Locate the cell with the specified text and output its [X, Y] center coordinate. 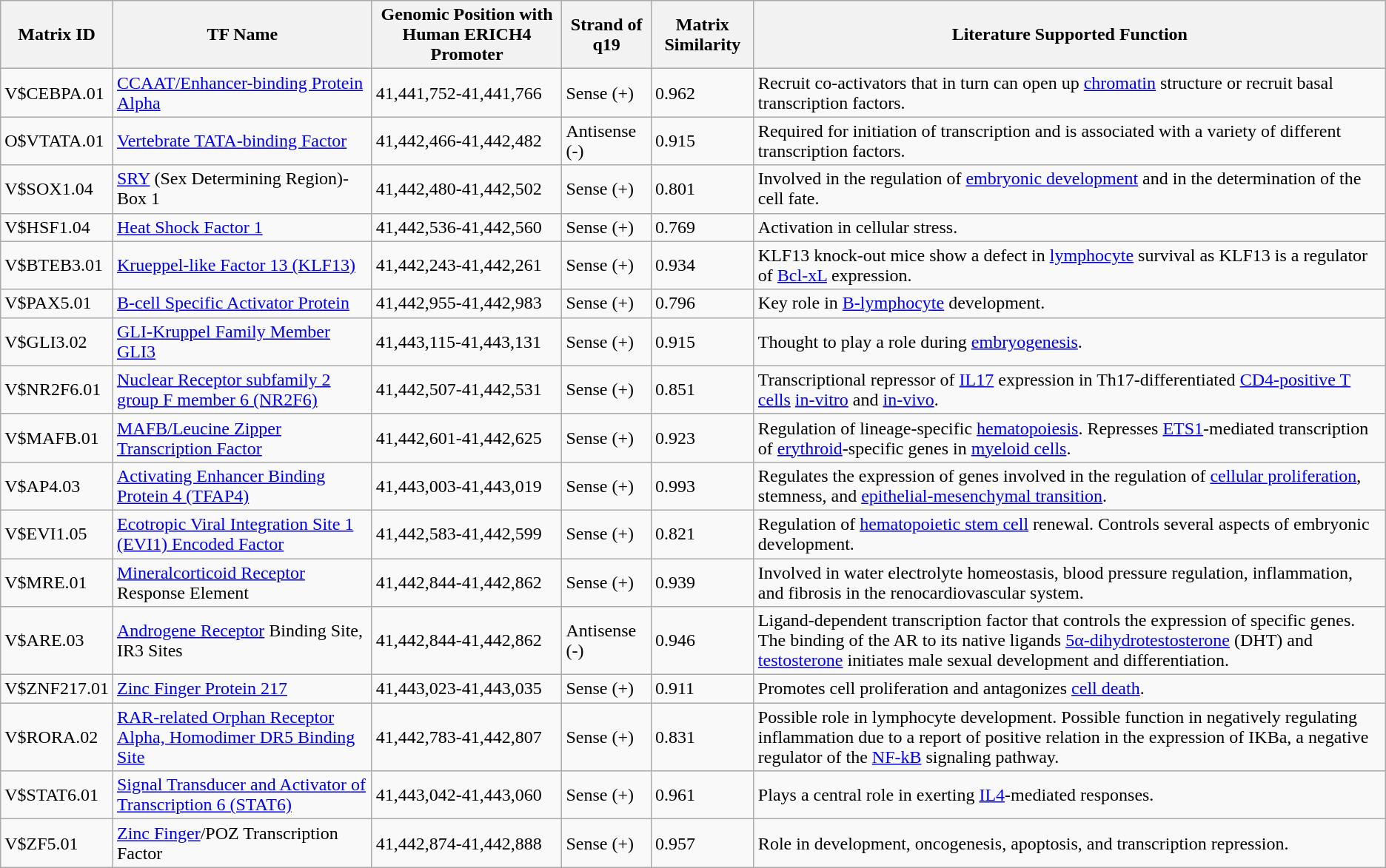
0.939 [702, 582]
O$VTATA.01 [57, 141]
41,443,023-41,443,035 [466, 689]
41,442,874-41,442,888 [466, 844]
V$AP4.03 [57, 485]
41,443,042-41,443,060 [466, 795]
41,442,466-41,442,482 [466, 141]
41,442,480-41,442,502 [466, 189]
Recruit co-activators that in turn can open up chromatin structure or recruit basal transcription factors. [1069, 93]
Activating Enhancer Binding Protein 4 (TFAP4) [242, 485]
Signal Transducer and Activator of Transcription 6 (STAT6) [242, 795]
0.923 [702, 438]
Zinc Finger/POZ Transcription Factor [242, 844]
41,442,601-41,442,625 [466, 438]
Key role in B-lymphocyte development. [1069, 303]
41,441,752-41,441,766 [466, 93]
V$ARE.03 [57, 641]
0.962 [702, 93]
Required for initiation of transcription and is associated with a variety of different transcription factors. [1069, 141]
V$ZF5.01 [57, 844]
Zinc Finger Protein 217 [242, 689]
Promotes cell proliferation and antagonizes cell death. [1069, 689]
0.821 [702, 534]
Matrix ID [57, 35]
0.993 [702, 485]
V$BTEB3.01 [57, 265]
V$PAX5.01 [57, 303]
0.851 [702, 389]
Regulation of hematopoietic stem cell renewal. Controls several aspects of embryonic development. [1069, 534]
Regulates the expression of genes involved in the regulation of cellular proliferation, stemness, and epithelial-mesenchymal transition. [1069, 485]
V$NR2F6.01 [57, 389]
41,442,536-41,442,560 [466, 227]
0.801 [702, 189]
V$ZNF217.01 [57, 689]
Heat Shock Factor 1 [242, 227]
Nuclear Receptor subfamily 2 group F member 6 (NR2F6) [242, 389]
41,443,115-41,443,131 [466, 342]
Literature Supported Function [1069, 35]
41,442,243-41,442,261 [466, 265]
V$STAT6.01 [57, 795]
Involved in water electrolyte homeostasis, blood pressure regulation, inflammation, and fibrosis in the renocardiovascular system. [1069, 582]
Plays a central role in exerting IL4-mediated responses. [1069, 795]
TF Name [242, 35]
Vertebrate TATA-binding Factor [242, 141]
RAR-related Orphan Receptor Alpha, Homodimer DR5 Binding Site [242, 737]
Role in development, oncogenesis, apoptosis, and transcription repression. [1069, 844]
41,442,955-41,442,983 [466, 303]
Transcriptional repressor of IL17 expression in Th17-differentiated CD4-positive T cells in-vitro and in-vivo. [1069, 389]
0.769 [702, 227]
KLF13 knock-out mice show a defect in lymphocyte survival as KLF13 is a regulator of Bcl-xL expression. [1069, 265]
Krueppel-like Factor 13 (KLF13) [242, 265]
0.957 [702, 844]
0.911 [702, 689]
Genomic Position with Human ERICH4 Promoter [466, 35]
V$CEBPA.01 [57, 93]
Thought to play a role during embryogenesis. [1069, 342]
41,443,003-41,443,019 [466, 485]
41,442,507-41,442,531 [466, 389]
Mineralcorticoid Receptor Response Element [242, 582]
Matrix Similarity [702, 35]
V$GLI3.02 [57, 342]
SRY (Sex Determining Region)-Box 1 [242, 189]
41,442,783-41,442,807 [466, 737]
V$MAFB.01 [57, 438]
V$MRE.01 [57, 582]
Activation in cellular stress. [1069, 227]
MAFB/Leucine Zipper Transcription Factor [242, 438]
B-cell Specific Activator Protein [242, 303]
0.946 [702, 641]
Androgene Receptor Binding Site, IR3 Sites [242, 641]
GLI-Kruppel Family Member GLI3 [242, 342]
Ecotropic Viral Integration Site 1 (EVI1) Encoded Factor [242, 534]
0.961 [702, 795]
Regulation of lineage-specific hematopoiesis. Represses ETS1-mediated transcription of erythroid-specific genes in myeloid cells. [1069, 438]
0.831 [702, 737]
CCAAT/Enhancer-binding Protein Alpha [242, 93]
Involved in the regulation of embryonic development and in the determination of the cell fate. [1069, 189]
V$RORA.02 [57, 737]
Strand of q19 [606, 35]
V$SOX1.04 [57, 189]
41,442,583-41,442,599 [466, 534]
V$HSF1.04 [57, 227]
0.934 [702, 265]
0.796 [702, 303]
V$EVI1.05 [57, 534]
